Capture the cell that displays the provided text and extract its (x, y) central coordinate. 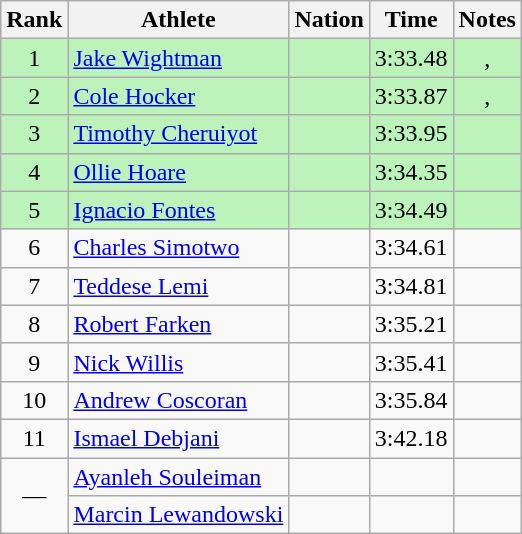
3:35.21 (411, 324)
Cole Hocker (178, 96)
Notes (487, 20)
Ayanleh Souleiman (178, 477)
3:34.35 (411, 172)
Nick Willis (178, 362)
Jake Wightman (178, 58)
Robert Farken (178, 324)
3:33.87 (411, 96)
Teddese Lemi (178, 286)
Athlete (178, 20)
Charles Simotwo (178, 248)
1 (34, 58)
Time (411, 20)
3:33.95 (411, 134)
5 (34, 210)
3:33.48 (411, 58)
6 (34, 248)
8 (34, 324)
3:34.49 (411, 210)
11 (34, 438)
10 (34, 400)
2 (34, 96)
4 (34, 172)
3:34.61 (411, 248)
9 (34, 362)
Ignacio Fontes (178, 210)
Ollie Hoare (178, 172)
3:35.84 (411, 400)
3:34.81 (411, 286)
7 (34, 286)
3:42.18 (411, 438)
Andrew Coscoran (178, 400)
Rank (34, 20)
Marcin Lewandowski (178, 515)
Ismael Debjani (178, 438)
Timothy Cheruiyot (178, 134)
Nation (329, 20)
3 (34, 134)
3:35.41 (411, 362)
— (34, 496)
